Determine the [X, Y] coordinate at the center of the cell enclosing the given text.  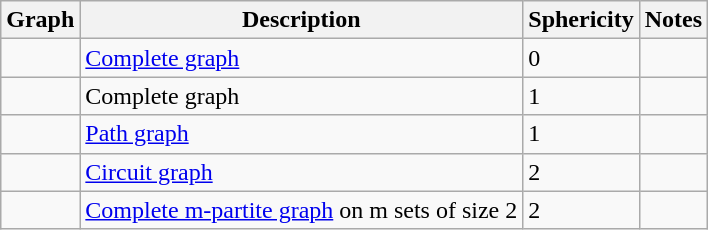
Notes [673, 20]
Complete m-partite graph on m sets of size 2 [302, 210]
Description [302, 20]
Circuit graph [302, 172]
0 [581, 58]
Graph [40, 20]
Path graph [302, 134]
Sphericity [581, 20]
